Pinpoint the cell where the given text exists, returning its [x, y] midpoint coordinate. 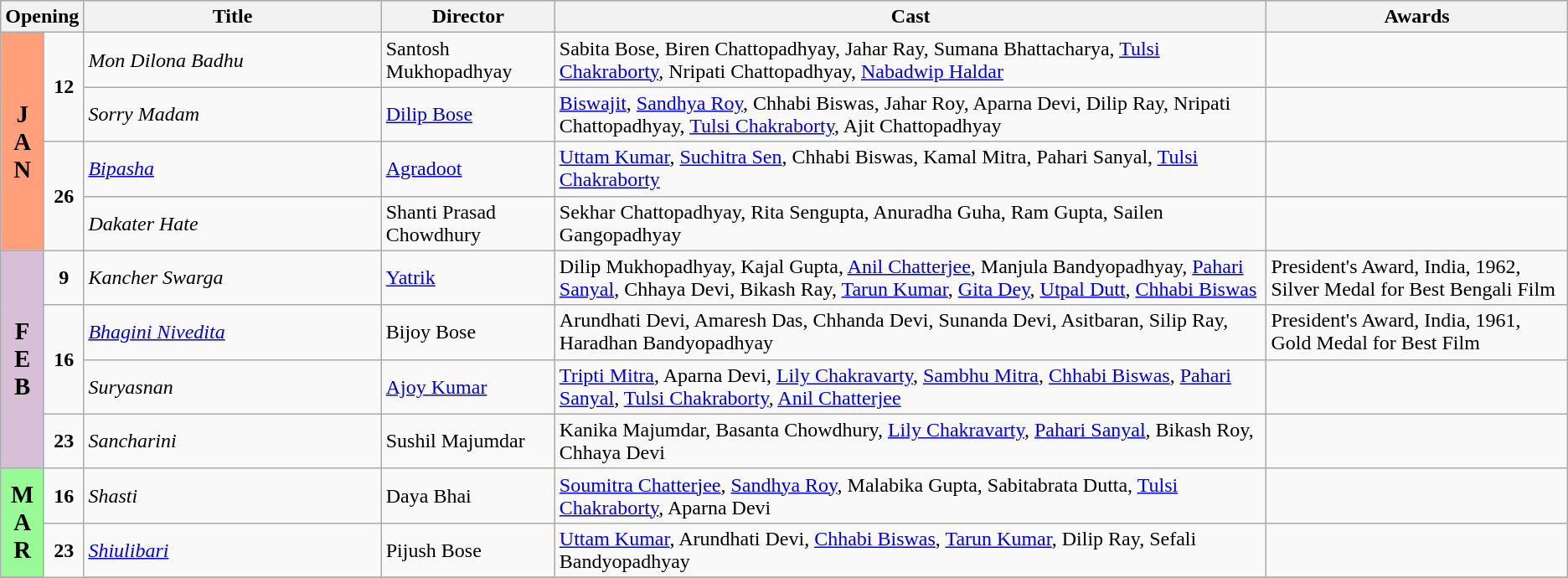
Shiulibari [233, 550]
Santosh Mukhopadhyay [467, 60]
Daya Bhai [467, 496]
Bhagini Nivedita [233, 332]
Arundhati Devi, Amaresh Das, Chhanda Devi, Sunanda Devi, Asitbaran, Silip Ray, Haradhan Bandyopadhyay [910, 332]
Director [467, 17]
Uttam Kumar, Suchitra Sen, Chhabi Biswas, Kamal Mitra, Pahari Sanyal, Tulsi Chakraborty [910, 169]
Bijoy Bose [467, 332]
Kanika Majumdar, Basanta Chowdhury, Lily Chakravarty, Pahari Sanyal, Bikash Roy, Chhaya Devi [910, 441]
Bipasha [233, 169]
9 [64, 278]
Sorry Madam [233, 114]
12 [64, 87]
Sekhar Chattopadhyay, Rita Sengupta, Anuradha Guha, Ram Gupta, Sailen Gangopadhyay [910, 223]
Sabita Bose, Biren Chattopadhyay, Jahar Ray, Sumana Bhattacharya, Tulsi Chakraborty, Nripati Chattopadhyay, Nabadwip Haldar [910, 60]
Mon Dilona Badhu [233, 60]
Ajoy Kumar [467, 387]
Soumitra Chatterjee, Sandhya Roy, Malabika Gupta, Sabitabrata Dutta, Tulsi Chakraborty, Aparna Devi [910, 496]
Dakater Hate [233, 223]
Kancher Swarga [233, 278]
Opening [42, 17]
Yatrik [467, 278]
Sancharini [233, 441]
Dilip Bose [467, 114]
Sushil Majumdar [467, 441]
Cast [910, 17]
Awards [1417, 17]
FEB [23, 359]
Tripti Mitra, Aparna Devi, Lily Chakravarty, Sambhu Mitra, Chhabi Biswas, Pahari Sanyal, Tulsi Chakraborty, Anil Chatterjee [910, 387]
JAN [23, 142]
President's Award, India, 1961, Gold Medal for Best Film [1417, 332]
Biswajit, Sandhya Roy, Chhabi Biswas, Jahar Roy, Aparna Devi, Dilip Ray, Nripati Chattopadhyay, Tulsi Chakraborty, Ajit Chattopadhyay [910, 114]
26 [64, 196]
Pijush Bose [467, 550]
Shanti Prasad Chowdhury [467, 223]
Title [233, 17]
Shasti [233, 496]
President's Award, India, 1962, Silver Medal for Best Bengali Film [1417, 278]
Uttam Kumar, Arundhati Devi, Chhabi Biswas, Tarun Kumar, Dilip Ray, Sefali Bandyopadhyay [910, 550]
MAR [23, 523]
Agradoot [467, 169]
Suryasnan [233, 387]
